Scan for the cell matching the given text and deliver its (X, Y) coordinate at center. 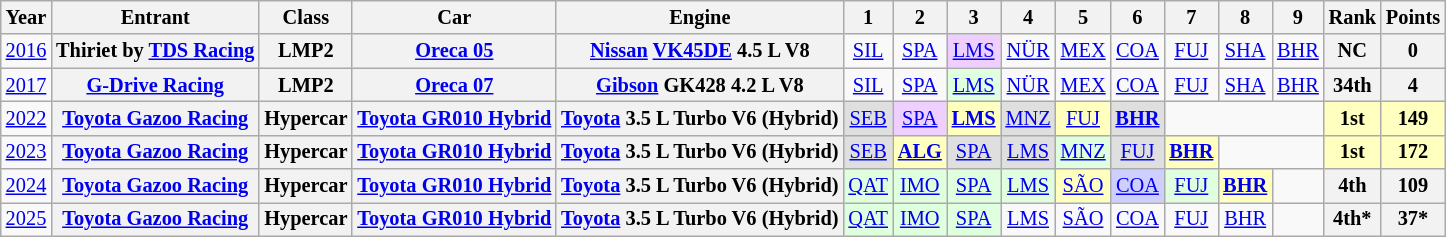
2016 (26, 51)
172 (1413, 152)
3 (974, 17)
8 (1245, 17)
Class (306, 17)
1 (868, 17)
34th (1352, 85)
149 (1413, 118)
Nissan VK45DE 4.5 L V8 (700, 51)
37* (1413, 219)
5 (1084, 17)
Oreca 05 (454, 51)
4th* (1352, 219)
Thiriet by TDS Racing (155, 51)
4th (1352, 186)
G-Drive Racing (155, 85)
7 (1191, 17)
ALG (920, 152)
Points (1413, 17)
Car (454, 17)
9 (1298, 17)
Oreca 07 (454, 85)
NC (1352, 51)
Rank (1352, 17)
Year (26, 17)
2 (920, 17)
Entrant (155, 17)
Engine (700, 17)
2025 (26, 219)
2024 (26, 186)
0 (1413, 51)
2023 (26, 152)
6 (1138, 17)
109 (1413, 186)
2017 (26, 85)
Gibson GK428 4.2 L V8 (700, 85)
2022 (26, 118)
